Locate the cell with the specified text and output its [X, Y] center coordinate. 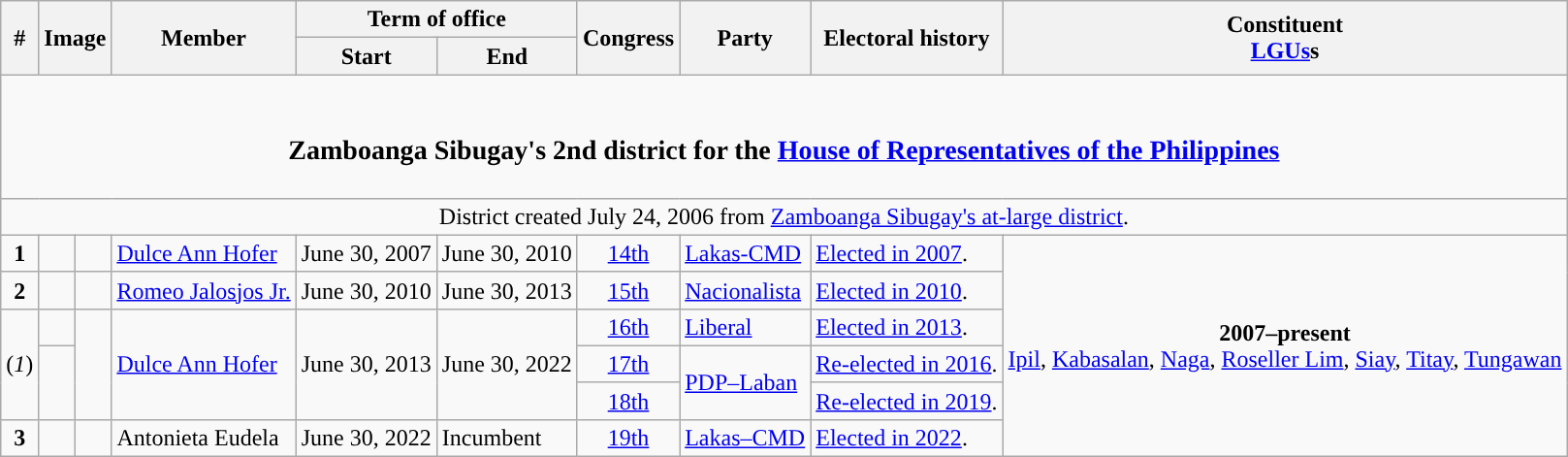
Elected in 2022. [907, 438]
Member [204, 38]
1 [19, 253]
(1) [19, 364]
Party [745, 38]
17th [628, 364]
Start [367, 56]
Nacionalista [745, 290]
Incumbent [506, 438]
End [506, 56]
Lakas–CMD [745, 438]
18th [628, 401]
15th [628, 290]
Image [76, 38]
Lakas-CMD [745, 253]
Antonieta Eudela [204, 438]
Elected in 2007. [907, 253]
2007–presentIpil, Kabasalan, Naga, Roseller Lim, Siay, Titay, Tungawan [1285, 345]
District created July 24, 2006 from Zamboanga Sibugay's at-large district. [784, 216]
3 [19, 438]
# [19, 38]
PDP–Laban [745, 382]
Re-elected in 2019. [907, 401]
16th [628, 327]
Re-elected in 2016. [907, 364]
2 [19, 290]
14th [628, 253]
Romeo Jalosjos Jr. [204, 290]
19th [628, 438]
Elected in 2010. [907, 290]
ConstituentLGUss [1285, 38]
Congress [628, 38]
Zamboanga Sibugay's 2nd district for the House of Representatives of the Philippines [784, 136]
Liberal [745, 327]
Elected in 2013. [907, 327]
Electoral history [907, 38]
Term of office [436, 19]
June 30, 2007 [367, 253]
